Extract the (X, Y) coordinate from the center of the cell holding the provided text.  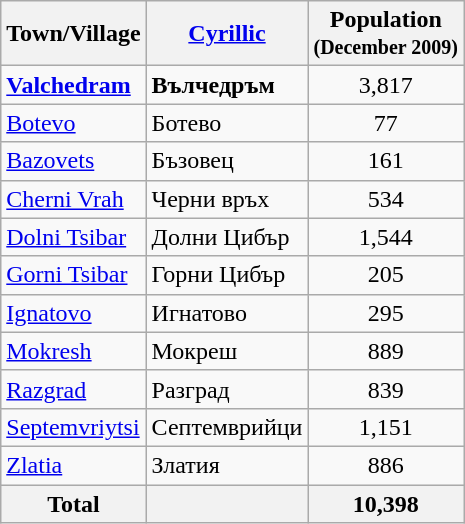
534 (386, 199)
Септемврийци (227, 427)
839 (386, 389)
295 (386, 313)
Долни Цибър (227, 237)
Population(December 2009) (386, 34)
Игнатово (227, 313)
Mokresh (74, 351)
1,151 (386, 427)
Ignatovo (74, 313)
Bazovets (74, 161)
1,544 (386, 237)
Gorni Tsibar (74, 275)
Вълчедръм (227, 85)
Cyrillic (227, 34)
Town/Village (74, 34)
Разград (227, 389)
Ботево (227, 123)
Septemvriytsi (74, 427)
Valchedram (74, 85)
Бъзовец (227, 161)
889 (386, 351)
Total (74, 503)
Мокреш (227, 351)
Cherni Vrah (74, 199)
10,398 (386, 503)
Златия (227, 465)
Botevo (74, 123)
161 (386, 161)
Razgrad (74, 389)
Zlatia (74, 465)
886 (386, 465)
Черни връх (227, 199)
Dolni Tsibar (74, 237)
Горни Цибър (227, 275)
205 (386, 275)
77 (386, 123)
3,817 (386, 85)
